Output the [X, Y] coordinate of the center of the cell containing the given text.  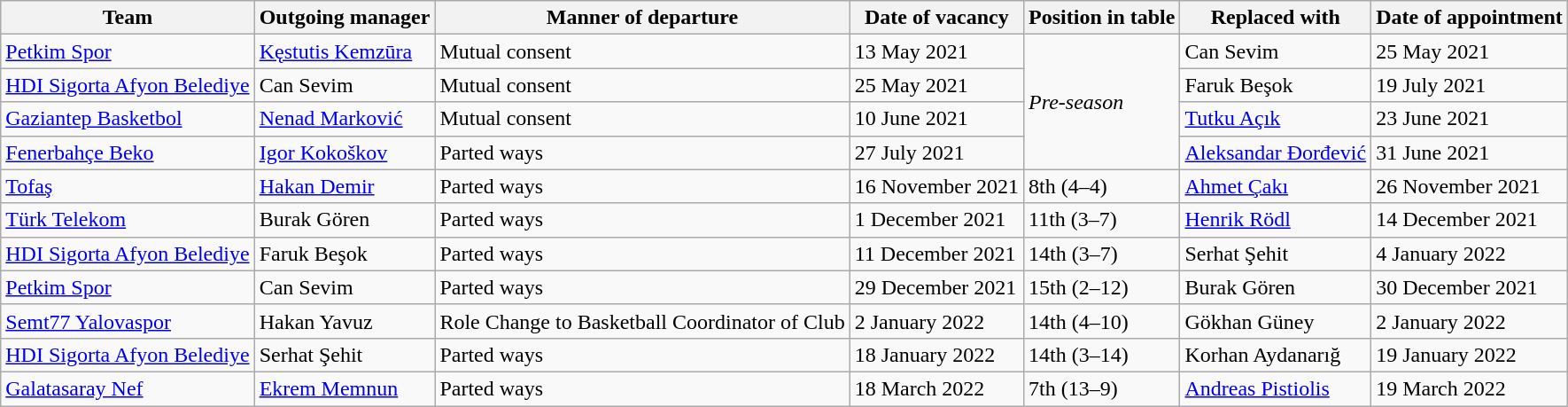
18 March 2022 [936, 388]
14 December 2021 [1470, 220]
Gaziantep Basketbol [128, 119]
Tofaş [128, 186]
Korhan Aydanarığ [1276, 355]
19 January 2022 [1470, 355]
31 June 2021 [1470, 153]
18 January 2022 [936, 355]
Ahmet Çakı [1276, 186]
Ekrem Memnun [345, 388]
Fenerbahçe Beko [128, 153]
10 June 2021 [936, 119]
Gökhan Güney [1276, 321]
Semt77 Yalovaspor [128, 321]
Team [128, 18]
Aleksandar Đorđević [1276, 153]
14th (3–14) [1102, 355]
Outgoing manager [345, 18]
Galatasaray Nef [128, 388]
30 December 2021 [1470, 287]
Pre-season [1102, 102]
Manner of departure [642, 18]
Date of vacancy [936, 18]
Hakan Yavuz [345, 321]
13 May 2021 [936, 51]
29 December 2021 [936, 287]
19 March 2022 [1470, 388]
Replaced with [1276, 18]
Türk Telekom [128, 220]
11th (3–7) [1102, 220]
16 November 2021 [936, 186]
26 November 2021 [1470, 186]
8th (4–4) [1102, 186]
14th (3–7) [1102, 254]
Role Change to Basketball Coordinator of Club [642, 321]
Henrik Rödl [1276, 220]
Nenad Marković [345, 119]
23 June 2021 [1470, 119]
15th (2–12) [1102, 287]
Position in table [1102, 18]
Date of appointment [1470, 18]
11 December 2021 [936, 254]
4 January 2022 [1470, 254]
Igor Kokoškov [345, 153]
1 December 2021 [936, 220]
Andreas Pistiolis [1276, 388]
Tutku Açık [1276, 119]
14th (4–10) [1102, 321]
7th (13–9) [1102, 388]
Hakan Demir [345, 186]
Kęstutis Kemzūra [345, 51]
27 July 2021 [936, 153]
19 July 2021 [1470, 85]
